Find where the given text appears and provide that cell's center as [X, Y] coordinate. 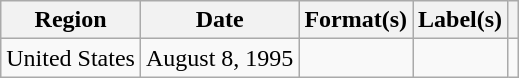
United States [71, 58]
Date [219, 20]
Region [71, 20]
Label(s) [460, 20]
Format(s) [356, 20]
August 8, 1995 [219, 58]
